Output the [x, y] coordinate of the center of the cell containing the given text.  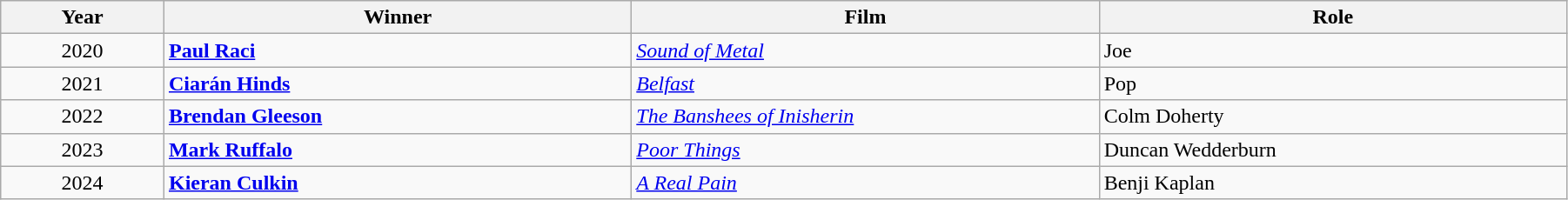
Poor Things [865, 150]
Role [1333, 17]
2020 [83, 50]
Duncan Wedderburn [1333, 150]
Belfast [865, 83]
Film [865, 17]
Sound of Metal [865, 50]
2022 [83, 117]
Ciarán Hinds [397, 83]
Benji Kaplan [1333, 183]
Joe [1333, 50]
The Banshees of Inisherin [865, 117]
A Real Pain [865, 183]
2023 [83, 150]
Winner [397, 17]
Mark Ruffalo [397, 150]
2021 [83, 83]
2024 [83, 183]
Kieran Culkin [397, 183]
Colm Doherty [1333, 117]
Pop [1333, 83]
Paul Raci [397, 50]
Brendan Gleeson [397, 117]
Year [83, 17]
